Detect which cell encompasses the target text, then output its (x, y) center coordinate. 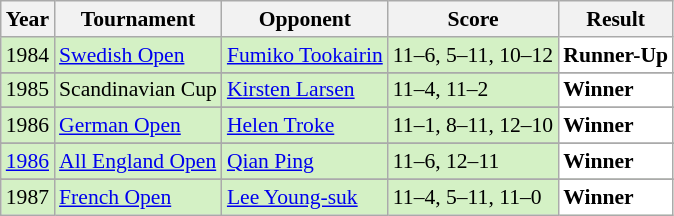
Helen Troke (305, 126)
11–1, 8–11, 12–10 (473, 126)
Score (473, 19)
French Open (138, 197)
Kirsten Larsen (305, 90)
Fumiko Tookairin (305, 55)
Opponent (305, 19)
Year (28, 19)
1984 (28, 55)
11–4, 5–11, 11–0 (473, 197)
11–6, 12–11 (473, 162)
1987 (28, 197)
1985 (28, 90)
Runner-Up (616, 55)
All England Open (138, 162)
11–6, 5–11, 10–12 (473, 55)
Qian Ping (305, 162)
Result (616, 19)
Tournament (138, 19)
Lee Young-suk (305, 197)
Swedish Open (138, 55)
German Open (138, 126)
Scandinavian Cup (138, 90)
11–4, 11–2 (473, 90)
